Output the (x, y) coordinate of the center of the cell containing the given text.  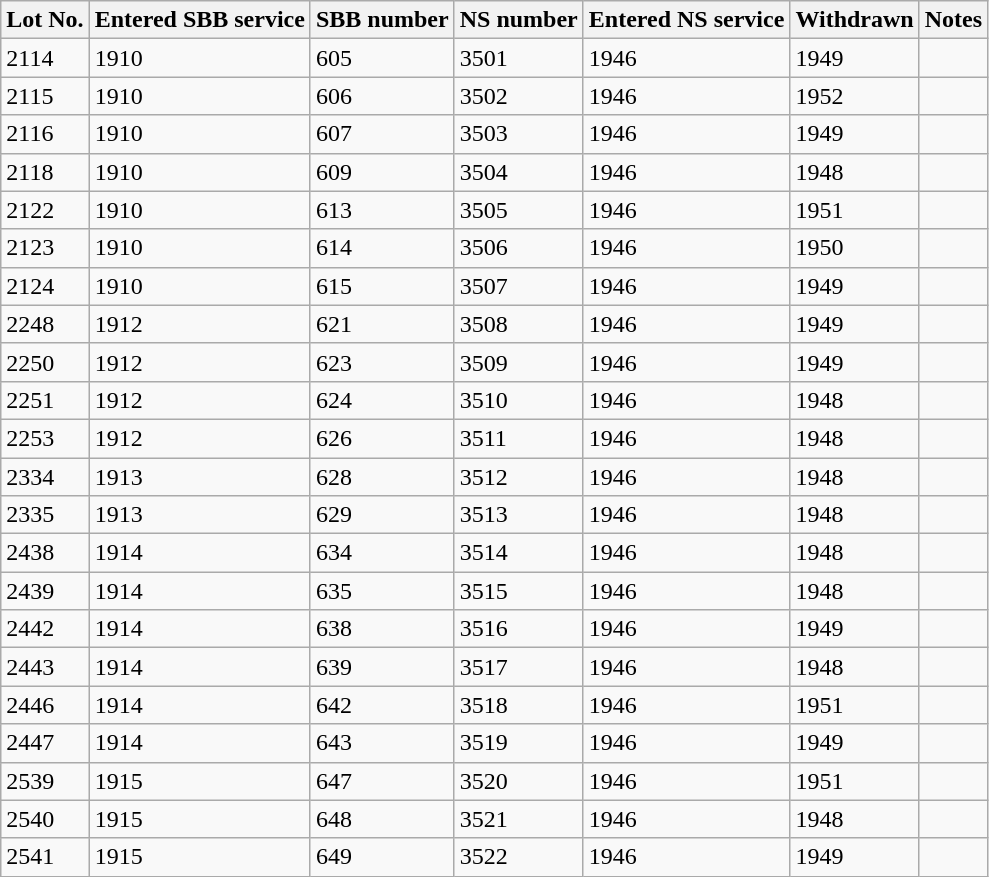
2439 (45, 591)
642 (382, 705)
3508 (518, 324)
Withdrawn (854, 20)
2122 (45, 210)
3520 (518, 781)
2442 (45, 629)
3507 (518, 286)
2447 (45, 743)
648 (382, 819)
3506 (518, 248)
2118 (45, 172)
3522 (518, 857)
3511 (518, 438)
614 (382, 248)
Entered NS service (686, 20)
3503 (518, 134)
621 (382, 324)
613 (382, 210)
3509 (518, 362)
635 (382, 591)
647 (382, 781)
1952 (854, 96)
629 (382, 515)
634 (382, 553)
2539 (45, 781)
2251 (45, 400)
643 (382, 743)
2438 (45, 553)
615 (382, 286)
3514 (518, 553)
3516 (518, 629)
Lot No. (45, 20)
638 (382, 629)
Notes (953, 20)
Entered SBB service (200, 20)
606 (382, 96)
3504 (518, 172)
605 (382, 58)
2115 (45, 96)
2541 (45, 857)
3519 (518, 743)
2123 (45, 248)
624 (382, 400)
3518 (518, 705)
623 (382, 362)
2250 (45, 362)
2114 (45, 58)
649 (382, 857)
3505 (518, 210)
3515 (518, 591)
2116 (45, 134)
628 (382, 477)
SBB number (382, 20)
2446 (45, 705)
2334 (45, 477)
3521 (518, 819)
607 (382, 134)
2335 (45, 515)
609 (382, 172)
3517 (518, 667)
NS number (518, 20)
2124 (45, 286)
2443 (45, 667)
3501 (518, 58)
3513 (518, 515)
639 (382, 667)
3512 (518, 477)
3510 (518, 400)
2253 (45, 438)
3502 (518, 96)
626 (382, 438)
2540 (45, 819)
1950 (854, 248)
2248 (45, 324)
